Locate the cell with the specified text and output its (x, y) center coordinate. 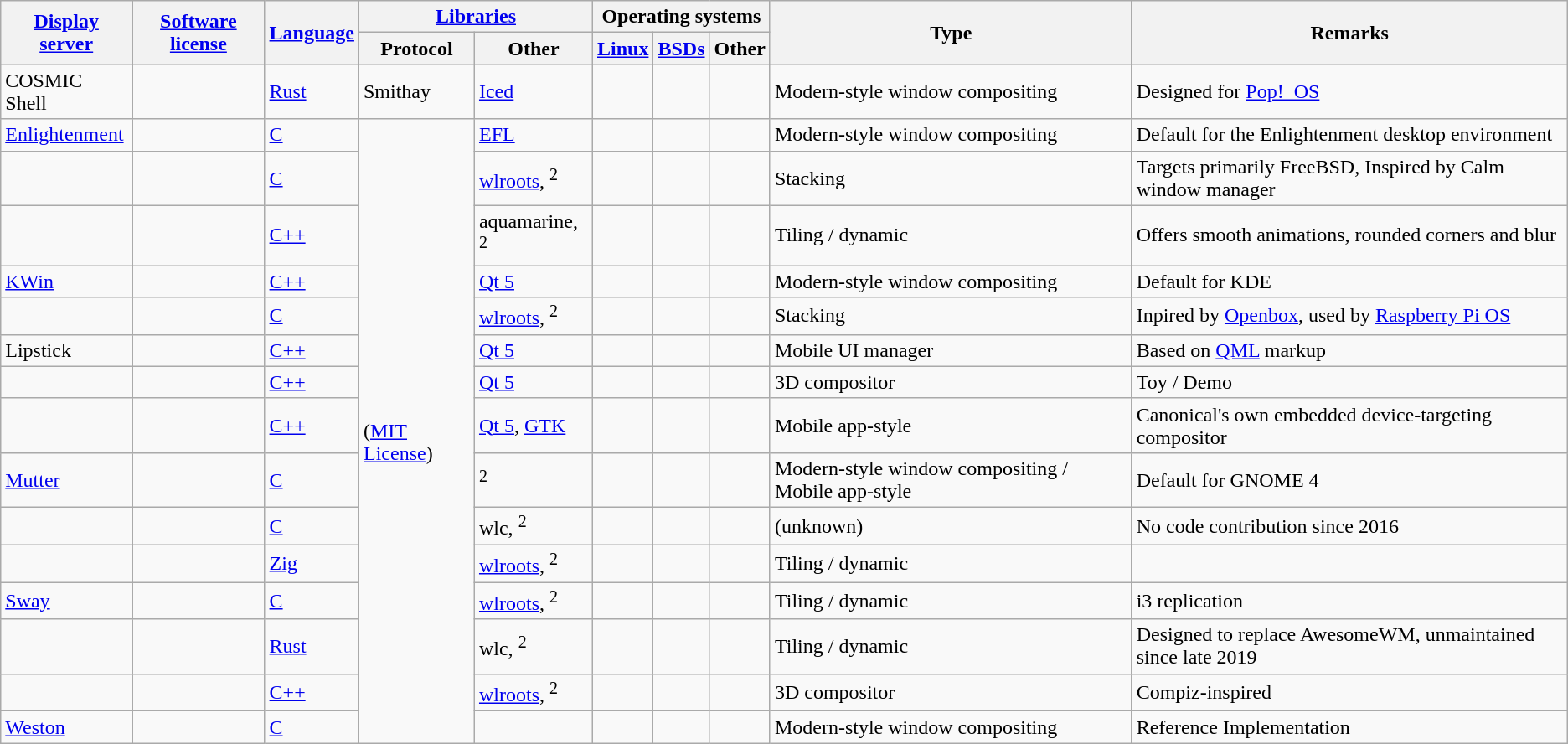
Based on QML markup (1349, 350)
Zig (312, 563)
Smithay (416, 92)
Default for GNOME 4 (1349, 479)
aquamarine, 2 (533, 235)
Libraries (476, 17)
COSMIC Shell (67, 92)
Iced (533, 92)
Default for KDE (1349, 282)
Operating systems (681, 17)
Inpired by Openbox, used by Raspberry Pi OS (1349, 317)
(MIT License) (416, 431)
Modern-style window compositing / Mobile app-style (951, 479)
Compiz-inspired (1349, 692)
EFL (533, 135)
Canonical's own embedded device-targeting compositor (1349, 426)
Type (951, 33)
Mobile app-style (951, 426)
KWin (67, 282)
Language (312, 33)
(unknown) (951, 526)
Linux (622, 49)
Mobile UI manager (951, 350)
Targets primarily FreeBSD, Inspired by Calm window manager (1349, 178)
Mutter (67, 479)
BSDs (682, 49)
Sway (67, 602)
Designed for Pop!_OS (1349, 92)
Reference Implementation (1349, 727)
No code contribution since 2016 (1349, 526)
Qt 5, GTK (533, 426)
Offers smooth animations, rounded corners and blur (1349, 235)
Lipstick (67, 350)
Software license (199, 33)
Weston (67, 727)
Display server (67, 33)
Enlightenment (67, 135)
i3 replication (1349, 602)
2 (533, 479)
Protocol (416, 49)
Default for the Enlightenment desktop environment (1349, 135)
Designed to replace AwesomeWM, unmaintained since late 2019 (1349, 647)
Remarks (1349, 33)
Toy / Demo (1349, 382)
